Provide the [x, y] coordinate of the cell's center where the given text is located.  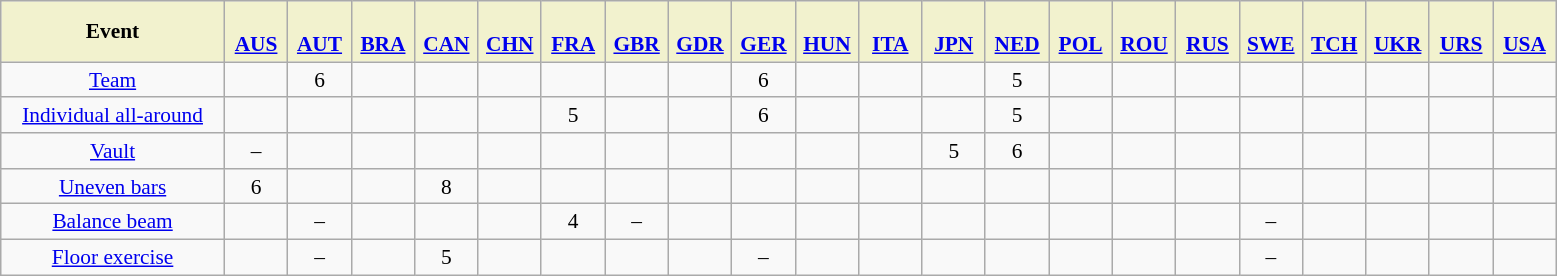
SWE [1270, 32]
GDR [700, 32]
Vault [113, 151]
FRA [572, 32]
GER [764, 32]
Team [113, 80]
Uneven bars [113, 186]
8 [446, 186]
BRA [382, 32]
CAN [446, 32]
AUS [256, 32]
POL [1080, 32]
RUS [1208, 32]
Floor exercise [113, 257]
ITA [890, 32]
Event [113, 32]
CHN [510, 32]
USA [1524, 32]
ROU [1144, 32]
Balance beam [113, 222]
TCH [1334, 32]
URS [1460, 32]
HUN [826, 32]
NED [1016, 32]
Individual all-around [113, 115]
JPN [954, 32]
4 [572, 222]
AUT [320, 32]
UKR [1398, 32]
GBR [636, 32]
